Detect which cell encompasses the target text, then output its [x, y] center coordinate. 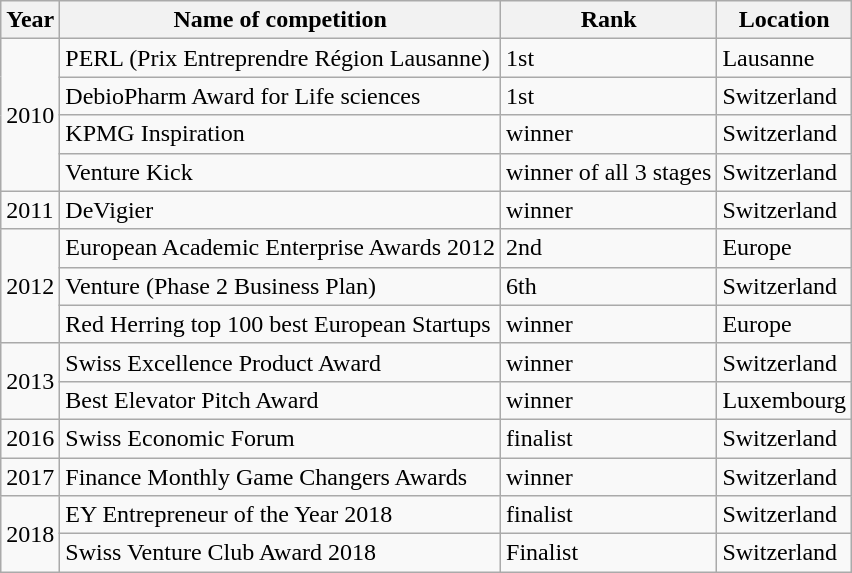
Finalist [609, 553]
Year [30, 20]
2017 [30, 477]
Swiss Excellence Product Award [280, 362]
2013 [30, 381]
Rank [609, 20]
Name of competition [280, 20]
2016 [30, 438]
winner of all 3 stages [609, 172]
Location [784, 20]
2012 [30, 286]
KPMG Inspiration [280, 134]
European Academic Enterprise Awards 2012 [280, 248]
Lausanne [784, 58]
2018 [30, 534]
6th [609, 286]
Swiss Economic Forum [280, 438]
Red Herring top 100 best European Startups [280, 324]
Swiss Venture Club Award 2018 [280, 553]
Finance Monthly Game Changers Awards [280, 477]
2nd [609, 248]
DebioPharm Award for Life sciences [280, 96]
Luxembourg [784, 400]
2010 [30, 115]
PERL (Prix Entreprendre Région Lausanne) [280, 58]
EY Entrepreneur of the Year 2018 [280, 515]
Venture (Phase 2 Business Plan) [280, 286]
Venture Kick [280, 172]
2011 [30, 210]
DeVigier [280, 210]
Best Elevator Pitch Award [280, 400]
